Scan for the cell matching the given text and deliver its (X, Y) coordinate at center. 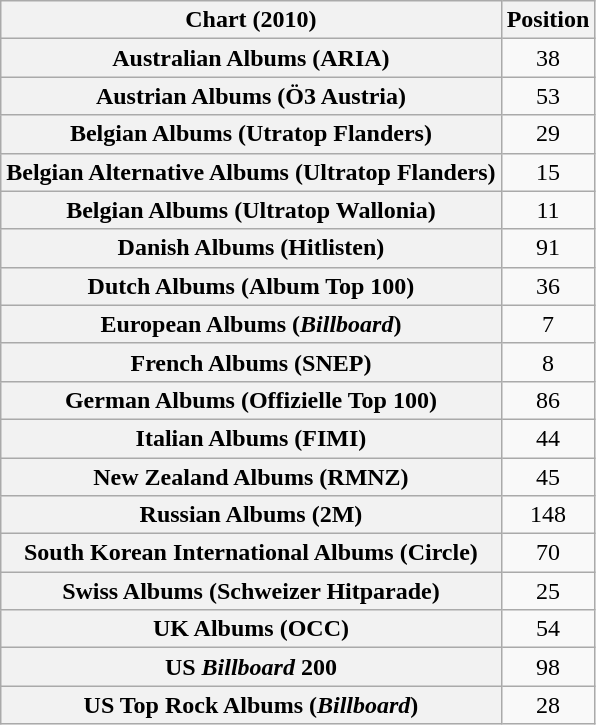
Belgian Albums (Utratop Flanders) (251, 134)
French Albums (SNEP) (251, 362)
South Korean International Albums (Circle) (251, 553)
Belgian Albums (Ultratop Wallonia) (251, 210)
44 (548, 438)
Swiss Albums (Schweizer Hitparade) (251, 591)
German Albums (Offizielle Top 100) (251, 400)
45 (548, 477)
Position (548, 20)
US Billboard 200 (251, 667)
25 (548, 591)
Danish Albums (Hitlisten) (251, 248)
Russian Albums (2M) (251, 515)
148 (548, 515)
86 (548, 400)
European Albums (Billboard) (251, 324)
54 (548, 629)
UK Albums (OCC) (251, 629)
11 (548, 210)
Australian Albums (ARIA) (251, 58)
98 (548, 667)
7 (548, 324)
Belgian Alternative Albums (Ultratop Flanders) (251, 172)
36 (548, 286)
91 (548, 248)
8 (548, 362)
US Top Rock Albums (Billboard) (251, 705)
70 (548, 553)
28 (548, 705)
29 (548, 134)
15 (548, 172)
New Zealand Albums (RMNZ) (251, 477)
Chart (2010) (251, 20)
Dutch Albums (Album Top 100) (251, 286)
38 (548, 58)
53 (548, 96)
Italian Albums (FIMI) (251, 438)
Austrian Albums (Ö3 Austria) (251, 96)
